Return the [x, y] coordinate for the center point of the cell that contains the specified text.  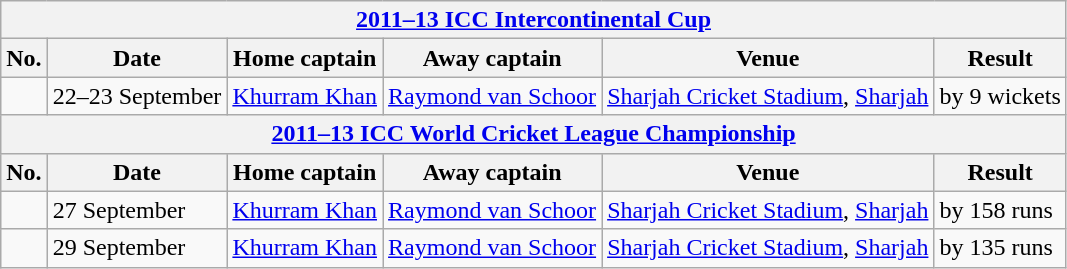
2011–13 ICC World Cricket League Championship [534, 134]
by 135 runs [1000, 248]
2011–13 ICC Intercontinental Cup [534, 20]
by 158 runs [1000, 210]
29 September [137, 248]
27 September [137, 210]
22–23 September [137, 96]
by 9 wickets [1000, 96]
